Output the (x, y) coordinate of the center of the cell containing the given text.  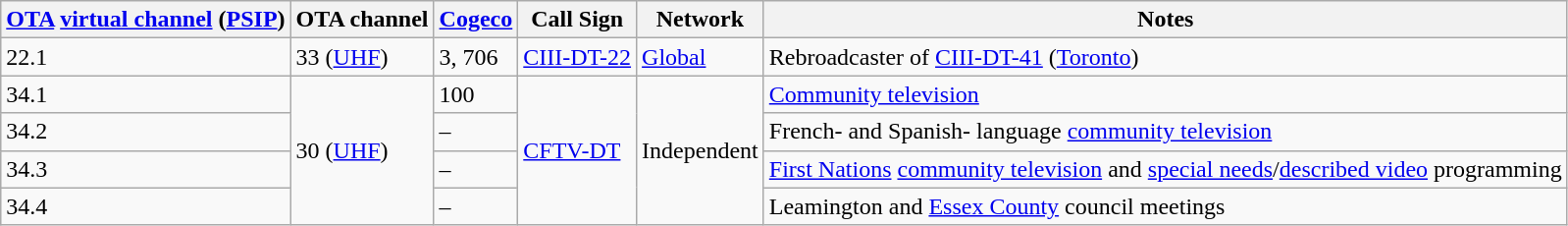
33 (UHF) (362, 57)
Cogeco (476, 20)
34.1 (145, 94)
First Nations community television and special needs/described video programming (1166, 169)
Notes (1166, 20)
Independent (701, 150)
34.4 (145, 206)
34.2 (145, 132)
100 (476, 94)
French- and Spanish- language community television (1166, 132)
OTA channel (362, 20)
Leamington and Essex County council meetings (1166, 206)
Network (701, 20)
CIII-DT-22 (577, 57)
OTA virtual channel (PSIP) (145, 20)
Global (701, 57)
22.1 (145, 57)
30 (UHF) (362, 150)
Call Sign (577, 20)
34.3 (145, 169)
Rebroadcaster of CIII-DT-41 (Toronto) (1166, 57)
CFTV-DT (577, 150)
Community television (1166, 94)
3, 706 (476, 57)
